Find where the given text appears and provide that cell's center as (X, Y) coordinate. 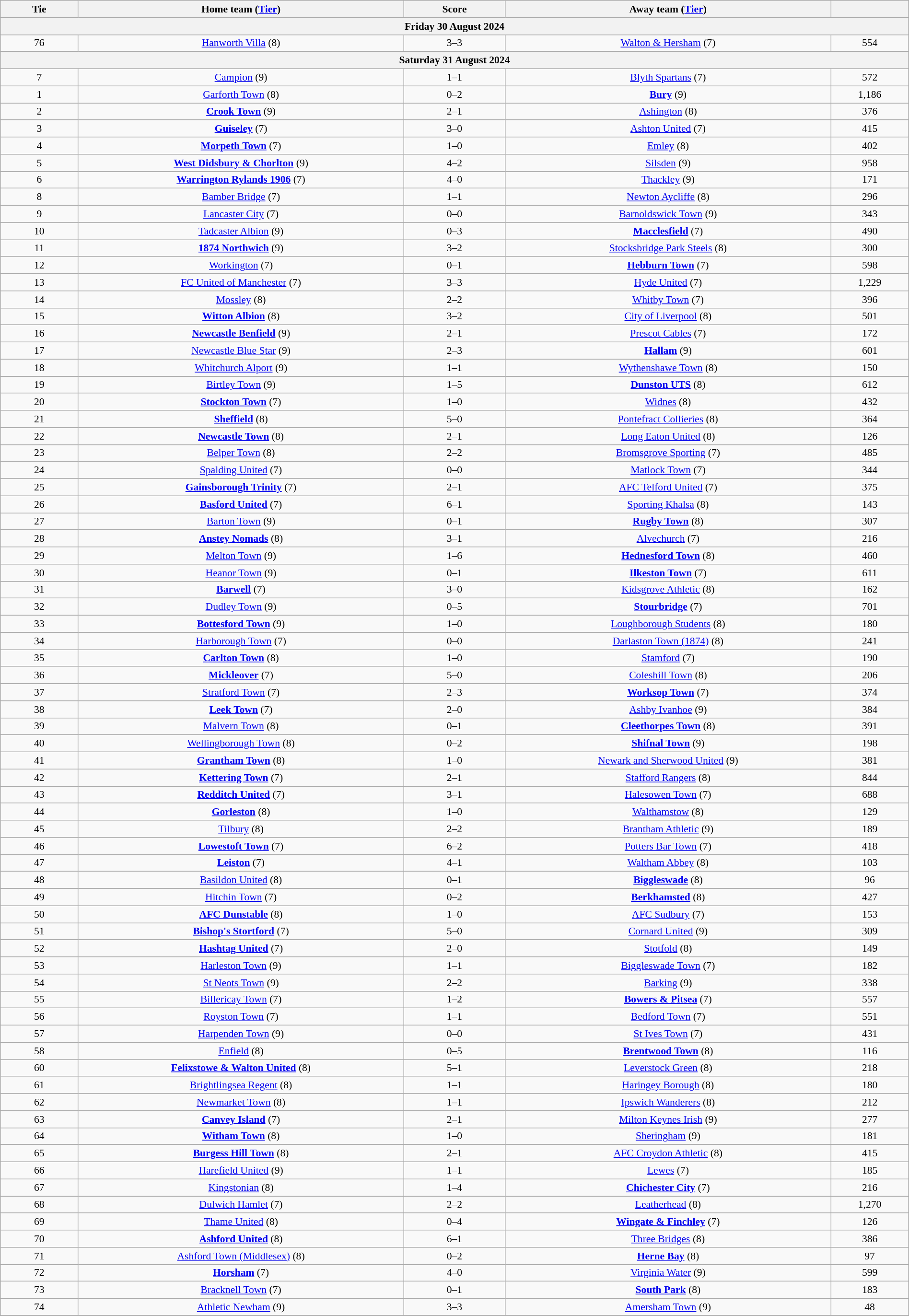
374 (870, 692)
Three Bridges (8) (668, 1239)
Newcastle Blue Star (9) (241, 351)
Brentwood Town (8) (668, 1051)
Halesowen Town (7) (668, 795)
Bishop's Stortford (7) (241, 932)
1,270 (870, 1205)
300 (870, 248)
3 (39, 129)
Rugby Town (8) (668, 522)
58 (39, 1051)
375 (870, 488)
Bowers & Pitsea (7) (668, 1000)
76 (39, 43)
612 (870, 385)
55 (39, 1000)
Macclesfield (7) (668, 231)
Birtley Town (9) (241, 385)
AFC Croydon Athletic (8) (668, 1153)
Hebburn Town (7) (668, 266)
386 (870, 1239)
44 (39, 812)
Barnoldswick Town (9) (668, 214)
Hednesford Town (8) (668, 556)
Malvern Town (8) (241, 726)
432 (870, 402)
71 (39, 1256)
67 (39, 1188)
Stockton Town (7) (241, 402)
Whitby Town (7) (668, 300)
Lewes (7) (668, 1171)
Virginia Water (9) (668, 1273)
Carlton Town (8) (241, 658)
6–2 (454, 846)
Witham Town (8) (241, 1136)
376 (870, 112)
Harpenden Town (9) (241, 1034)
Newmarket Town (8) (241, 1102)
62 (39, 1102)
189 (870, 829)
Ashington (8) (668, 112)
South Park (8) (668, 1290)
Kettering Town (7) (241, 778)
52 (39, 949)
182 (870, 966)
Kingstonian (8) (241, 1188)
7 (39, 78)
38 (39, 710)
Burgess Hill Town (8) (241, 1153)
49 (39, 897)
557 (870, 1000)
Leverstock Green (8) (668, 1068)
Harefield United (9) (241, 1171)
Sporting Khalsa (8) (668, 504)
Garforth Town (8) (241, 94)
206 (870, 675)
307 (870, 522)
20 (39, 402)
19 (39, 385)
485 (870, 453)
171 (870, 180)
309 (870, 932)
Saturday 31 August 2024 (454, 60)
129 (870, 812)
96 (870, 880)
41 (39, 761)
Shifnal Town (9) (668, 744)
Athletic Newham (9) (241, 1307)
190 (870, 658)
14 (39, 300)
Potters Bar Town (7) (668, 846)
Walton & Hersham (7) (668, 43)
Haringey Borough (8) (668, 1085)
39 (39, 726)
Sheringham (9) (668, 1136)
Kidsgrove Athletic (8) (668, 590)
9 (39, 214)
73 (39, 1290)
65 (39, 1153)
1–2 (454, 1000)
54 (39, 983)
Alvechurch (7) (668, 539)
45 (39, 829)
Tilbury (8) (241, 829)
185 (870, 1171)
Lancaster City (7) (241, 214)
Anstey Nomads (8) (241, 539)
Canvey Island (7) (241, 1119)
Darlaston Town (1874) (8) (668, 641)
391 (870, 726)
Belper Town (8) (241, 453)
Stratford Town (7) (241, 692)
Dudley Town (9) (241, 607)
Cornard United (9) (668, 932)
64 (39, 1136)
32 (39, 607)
Widnes (8) (668, 402)
Biggleswade (8) (668, 880)
69 (39, 1222)
Hashtag United (7) (241, 949)
Newcastle Town (8) (241, 436)
Dulwich Hamlet (7) (241, 1205)
Heanor Town (9) (241, 573)
City of Liverpool (8) (668, 316)
Milton Keynes Irish (9) (668, 1119)
AFC Telford United (7) (668, 488)
338 (870, 983)
FC United of Manchester (7) (241, 282)
28 (39, 539)
Workington (7) (241, 266)
74 (39, 1307)
688 (870, 795)
Stafford Rangers (8) (668, 778)
1,229 (870, 282)
Melton Town (9) (241, 556)
Stourbridge (7) (668, 607)
460 (870, 556)
Wythenshawe Town (8) (668, 368)
Barton Town (9) (241, 522)
Gainsborough Trinity (7) (241, 488)
68 (39, 1205)
22 (39, 436)
Worksop Town (7) (668, 692)
490 (870, 231)
Leek Town (7) (241, 710)
Newark and Sherwood United (9) (668, 761)
47 (39, 863)
Matlock Town (7) (668, 470)
Ashby Ivanhoe (9) (668, 710)
381 (870, 761)
Mickleover (7) (241, 675)
572 (870, 78)
Crook Town (9) (241, 112)
Walthamstow (8) (668, 812)
Brightlingsea Regent (8) (241, 1085)
Morpeth Town (7) (241, 146)
Home team (Tier) (241, 9)
Emley (8) (668, 146)
Coleshill Town (8) (668, 675)
Berkhamsted (8) (668, 897)
153 (870, 914)
63 (39, 1119)
33 (39, 624)
Score (454, 9)
31 (39, 590)
396 (870, 300)
St Ives Town (7) (668, 1034)
43 (39, 795)
218 (870, 1068)
Stamford (7) (668, 658)
Herne Bay (8) (668, 1256)
Campion (9) (241, 78)
4–2 (454, 163)
Sheffield (8) (241, 419)
5 (39, 163)
601 (870, 351)
34 (39, 641)
Bedford Town (7) (668, 1017)
844 (870, 778)
97 (870, 1256)
Bracknell Town (7) (241, 1290)
599 (870, 1273)
West Didsbury & Chorlton (9) (241, 163)
343 (870, 214)
Hallam (9) (668, 351)
198 (870, 744)
1–5 (454, 385)
Ashton United (7) (668, 129)
66 (39, 1171)
1–6 (454, 556)
36 (39, 675)
344 (870, 470)
Newton Aycliffe (8) (668, 197)
172 (870, 334)
Bury (9) (668, 94)
Thame United (8) (241, 1222)
Chichester City (7) (668, 1188)
15 (39, 316)
Barking (9) (668, 983)
Long Eaton United (8) (668, 436)
Ilkeston Town (7) (668, 573)
0–4 (454, 1222)
Leiston (7) (241, 863)
46 (39, 846)
551 (870, 1017)
61 (39, 1085)
Harborough Town (7) (241, 641)
Grantham Town (8) (241, 761)
418 (870, 846)
21 (39, 419)
181 (870, 1136)
30 (39, 573)
Warrington Rylands 1906 (7) (241, 180)
Tie (39, 9)
53 (39, 966)
Ashford United (8) (241, 1239)
1,186 (870, 94)
402 (870, 146)
57 (39, 1034)
427 (870, 897)
AFC Dunstable (8) (241, 914)
162 (870, 590)
Hyde United (7) (668, 282)
Biggleswade Town (7) (668, 966)
Pontefract Collieries (8) (668, 419)
501 (870, 316)
24 (39, 470)
AFC Sudbury (7) (668, 914)
Basford United (7) (241, 504)
Thackley (9) (668, 180)
4 (39, 146)
42 (39, 778)
11 (39, 248)
Tadcaster Albion (9) (241, 231)
Wingate & Finchley (7) (668, 1222)
Amersham Town (9) (668, 1307)
Wellingborough Town (8) (241, 744)
Silsden (9) (668, 163)
277 (870, 1119)
Whitchurch Alport (9) (241, 368)
70 (39, 1239)
Hanworth Villa (8) (241, 43)
Waltham Abbey (8) (668, 863)
701 (870, 607)
Lowestoft Town (7) (241, 846)
Horsham (7) (241, 1273)
2 (39, 112)
431 (870, 1034)
1 (39, 94)
37 (39, 692)
Redditch United (7) (241, 795)
Basildon United (8) (241, 880)
116 (870, 1051)
103 (870, 863)
Loughborough Students (8) (668, 624)
17 (39, 351)
150 (870, 368)
Harleston Town (9) (241, 966)
364 (870, 419)
241 (870, 641)
18 (39, 368)
1–4 (454, 1188)
51 (39, 932)
Mossley (8) (241, 300)
554 (870, 43)
296 (870, 197)
384 (870, 710)
Ashford Town (Middlesex) (8) (241, 1256)
598 (870, 266)
183 (870, 1290)
Barwell (7) (241, 590)
25 (39, 488)
Stotfold (8) (668, 949)
56 (39, 1017)
1874 Northwich (9) (241, 248)
Cleethorpes Town (8) (668, 726)
8 (39, 197)
611 (870, 573)
Ipswich Wanderers (8) (668, 1102)
Bromsgrove Sporting (7) (668, 453)
60 (39, 1068)
50 (39, 914)
Spalding United (7) (241, 470)
Enfield (8) (241, 1051)
Prescot Cables (7) (668, 334)
6 (39, 180)
27 (39, 522)
40 (39, 744)
Blyth Spartans (7) (668, 78)
4–1 (454, 863)
Witton Albion (8) (241, 316)
Billericay Town (7) (241, 1000)
958 (870, 163)
0–3 (454, 231)
Leatherhead (8) (668, 1205)
143 (870, 504)
13 (39, 282)
Dunston UTS (8) (668, 385)
Away team (Tier) (668, 9)
St Neots Town (9) (241, 983)
16 (39, 334)
149 (870, 949)
Royston Town (7) (241, 1017)
Friday 30 August 2024 (454, 26)
10 (39, 231)
212 (870, 1102)
Gorleston (8) (241, 812)
29 (39, 556)
Stocksbridge Park Steels (8) (668, 248)
26 (39, 504)
Newcastle Benfield (9) (241, 334)
12 (39, 266)
23 (39, 453)
35 (39, 658)
Guiseley (7) (241, 129)
Felixstowe & Walton United (8) (241, 1068)
Bamber Bridge (7) (241, 197)
Brantham Athletic (9) (668, 829)
72 (39, 1273)
Bottesford Town (9) (241, 624)
Hitchin Town (7) (241, 897)
5–1 (454, 1068)
